Capture the cell that displays the provided text and extract its (x, y) central coordinate. 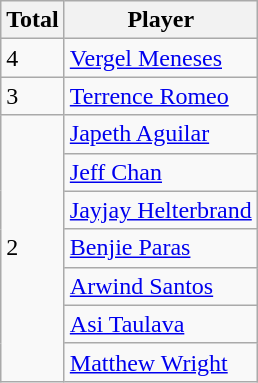
Japeth Aguilar (160, 134)
4 (33, 58)
3 (33, 96)
Player (160, 20)
Arwind Santos (160, 286)
2 (33, 248)
Terrence Romeo (160, 96)
Jayjay Helterbrand (160, 210)
Vergel Meneses (160, 58)
Asi Taulava (160, 324)
Matthew Wright (160, 362)
Jeff Chan (160, 172)
Total (33, 20)
Benjie Paras (160, 248)
